Determine the (x, y) coordinate at the center of the cell enclosing the given text.  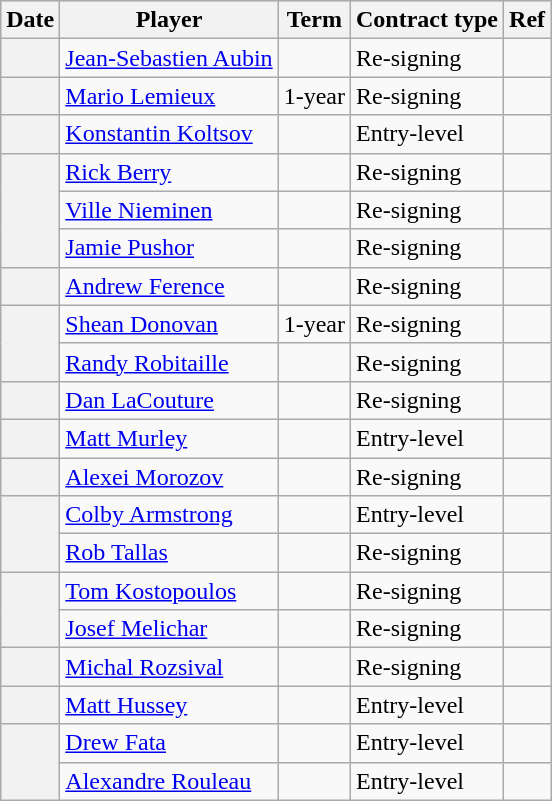
Term (314, 20)
Mario Lemieux (169, 96)
Alexei Morozov (169, 477)
Rob Tallas (169, 553)
Date (30, 20)
Matt Hussey (169, 705)
Michal Rozsival (169, 667)
Ref (528, 20)
Josef Melichar (169, 629)
Player (169, 20)
Tom Kostopoulos (169, 591)
Alexandre Rouleau (169, 781)
Drew Fata (169, 743)
Konstantin Koltsov (169, 134)
Ville Nieminen (169, 210)
Dan LaCouture (169, 400)
Matt Murley (169, 438)
Andrew Ference (169, 286)
Shean Donovan (169, 324)
Contract type (428, 20)
Randy Robitaille (169, 362)
Jean-Sebastien Aubin (169, 58)
Rick Berry (169, 172)
Colby Armstrong (169, 515)
Jamie Pushor (169, 248)
